Detect which cell encompasses the target text, then output its (X, Y) center coordinate. 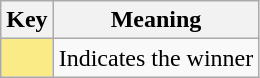
Meaning (156, 20)
Key (27, 20)
Indicates the winner (156, 58)
